Locate the cell with the specified text and output its (X, Y) center coordinate. 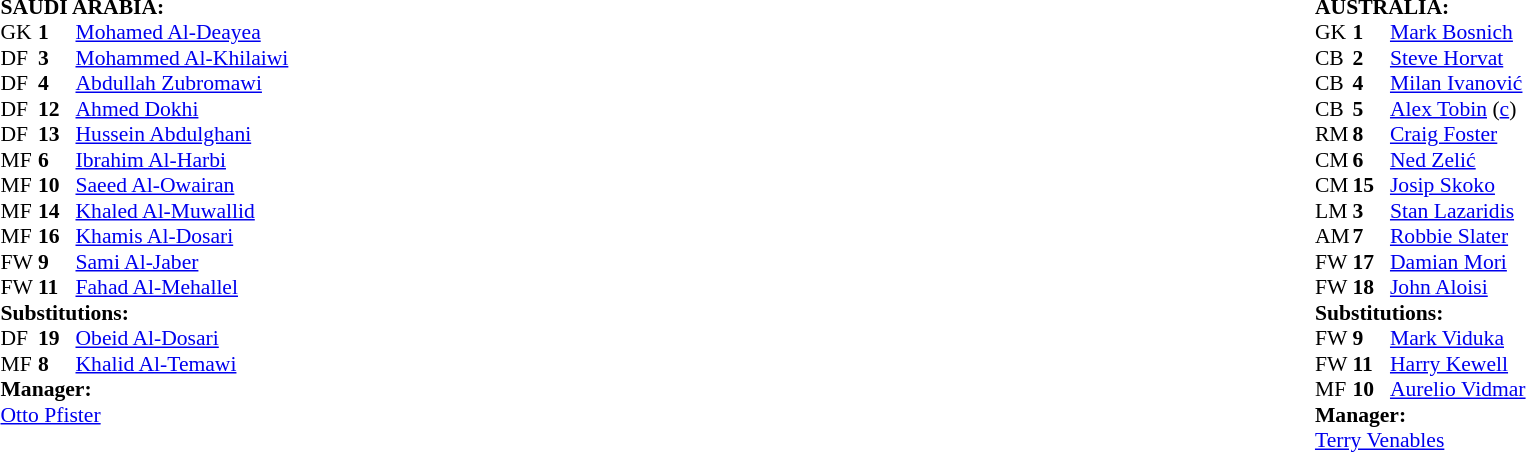
Robbie Slater (1458, 237)
Ned Zelić (1458, 160)
18 (1371, 287)
RM (1334, 135)
Damian Mori (1458, 262)
2 (1371, 58)
Hussein Abdulghani (185, 135)
Obeid Al-Dosari (185, 339)
Josip Skoko (1458, 185)
Ahmed Dokhi (185, 109)
Sami Al-Jaber (185, 262)
7 (1371, 237)
Steve Horvat (1458, 58)
Mark Bosnich (1458, 33)
Mohamed Al-Deayea (185, 33)
13 (57, 135)
John Aloisi (1458, 287)
Abdullah Zubromawi (185, 83)
AM (1334, 237)
12 (57, 109)
Aurelio Vidmar (1458, 389)
5 (1371, 109)
Mohammed Al-Khilaiwi (185, 58)
Harry Kewell (1458, 364)
Craig Foster (1458, 135)
15 (1371, 185)
Fahad Al-Mehallel (185, 287)
19 (57, 339)
Khalid Al-Temawi (185, 364)
Saeed Al-Owairan (185, 185)
Otto Pfister (146, 415)
16 (57, 237)
Alex Tobin (c) (1458, 109)
Milan Ivanović (1458, 83)
Khamis Al-Dosari (185, 237)
Khaled Al-Muwallid (185, 211)
17 (1371, 262)
14 (57, 211)
Stan Lazaridis (1458, 211)
Mark Viduka (1458, 339)
Ibrahim Al-Harbi (185, 160)
LM (1334, 211)
